Identify which cell holds the provided text, then report its [x, y] central coordinate. 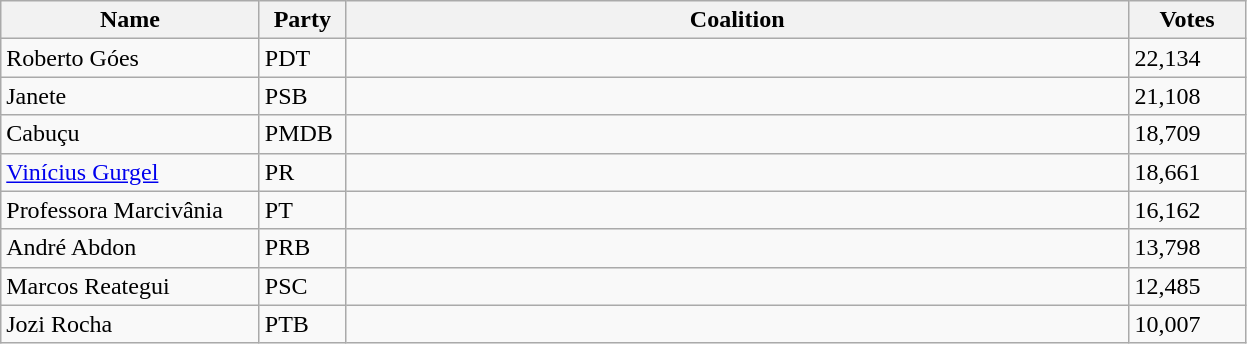
PTB [302, 324]
18,709 [1187, 134]
22,134 [1187, 58]
PT [302, 210]
16,162 [1187, 210]
PSC [302, 286]
Party [302, 20]
18,661 [1187, 172]
Professora Marcivânia [130, 210]
Name [130, 20]
10,007 [1187, 324]
Cabuçu [130, 134]
PR [302, 172]
PSB [302, 96]
Marcos Reategui [130, 286]
13,798 [1187, 248]
Janete [130, 96]
Roberto Góes [130, 58]
Jozi Rocha [130, 324]
Vinícius Gurgel [130, 172]
PRB [302, 248]
12,485 [1187, 286]
André Abdon [130, 248]
21,108 [1187, 96]
Votes [1187, 20]
Coalition [737, 20]
PMDB [302, 134]
PDT [302, 58]
